Output the [x, y] coordinate of the center of the cell containing the given text.  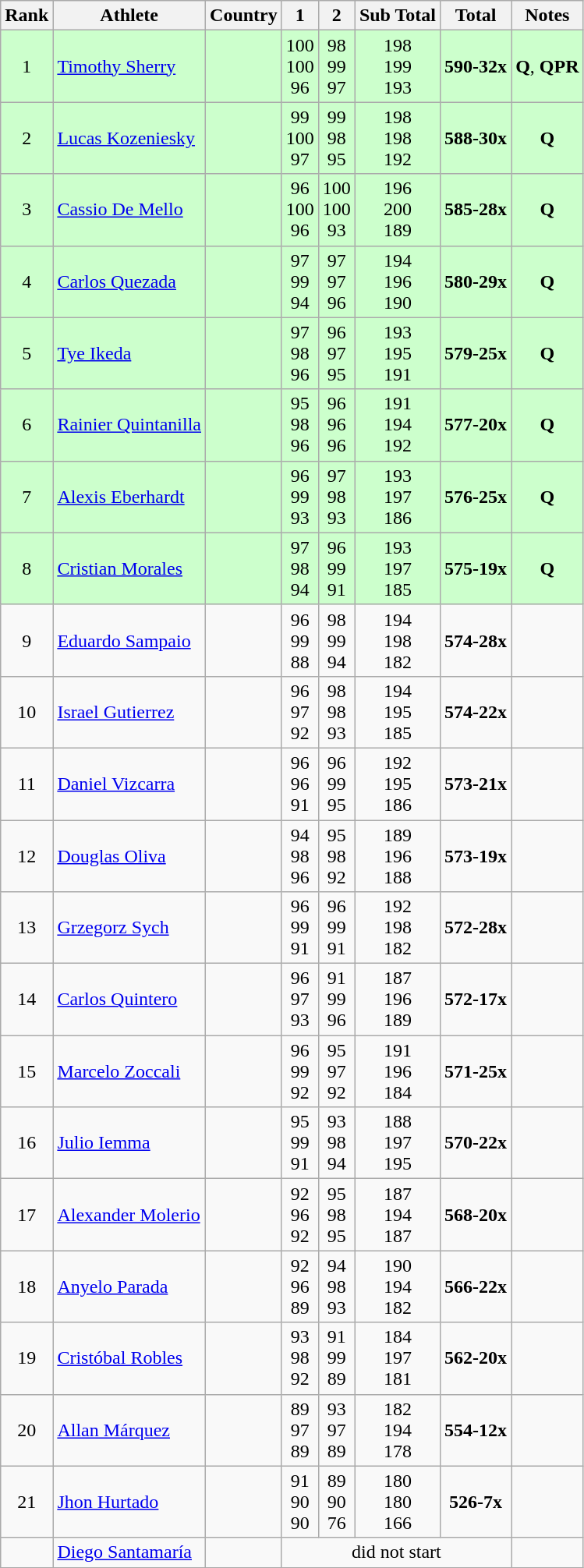
949896 [299, 856]
Anyelo Parada [129, 1287]
969792 [299, 712]
919090 [299, 1502]
194195185 [398, 712]
Julio Iemma [129, 1143]
939789 [337, 1430]
Total [476, 16]
Rank [27, 16]
16 [27, 1143]
15 [27, 1071]
568-20x [476, 1215]
939892 [299, 1358]
Rainier Quintanilla [129, 425]
Cristian Morales [129, 568]
Jhon Hurtado [129, 1502]
579-25x [476, 353]
6 [27, 425]
196200189 [398, 210]
5 [27, 353]
979893 [337, 497]
Douglas Oliva [129, 856]
573-19x [476, 856]
Tye Ikeda [129, 353]
21 [27, 1502]
192198182 [398, 928]
572-28x [476, 928]
577-20x [476, 425]
959896 [299, 425]
Carlos Quezada [129, 281]
Alexander Molerio [129, 1215]
194196190 [398, 281]
192195186 [398, 784]
989893 [337, 712]
919996 [337, 1000]
187194187 [398, 1215]
Carlos Quintero [129, 1000]
969691 [299, 784]
554-12x [476, 1430]
566-22x [476, 1287]
10 [27, 712]
193197185 [398, 568]
Alexis Eberhardt [129, 497]
Daniel Vizcarra [129, 784]
989994 [337, 640]
899076 [337, 1502]
12 [27, 856]
Israel Gutierrez [129, 712]
10010093 [337, 210]
580-29x [476, 281]
13 [27, 928]
Sub Total [398, 16]
190194182 [398, 1287]
191196184 [398, 1071]
Athlete [129, 16]
198198192 [398, 138]
18 [27, 1287]
Allan Márquez [129, 1430]
969993 [299, 497]
Diego Santamaría [129, 1552]
959892 [337, 856]
17 [27, 1215]
573-21x [476, 784]
999895 [337, 138]
979994 [299, 281]
11 [27, 784]
191194192 [398, 425]
Country [244, 16]
187196189 [398, 1000]
574-22x [476, 712]
182194178 [398, 1430]
590-32x [476, 66]
10010096 [299, 66]
Lucas Kozeniesky [129, 138]
585-28x [476, 210]
969992 [299, 1071]
Cristóbal Robles [129, 1358]
969995 [337, 784]
14 [27, 1000]
959991 [299, 1143]
194198182 [398, 640]
969795 [337, 353]
Marcelo Zoccali [129, 1071]
198199193 [398, 66]
574-28x [476, 640]
9 [27, 640]
193197186 [398, 497]
979894 [299, 568]
Grzegorz Sych [129, 928]
20 [27, 1430]
989997 [337, 66]
969696 [337, 425]
575-19x [476, 568]
949893 [337, 1287]
571-25x [476, 1071]
184197181 [398, 1358]
did not start [396, 1552]
919989 [337, 1358]
562-20x [476, 1358]
979796 [337, 281]
189196188 [398, 856]
899789 [299, 1430]
979896 [299, 353]
526-7x [476, 1502]
588-30x [476, 138]
193195191 [398, 353]
9910097 [299, 138]
Q, QPR [547, 66]
Cassio De Mello [129, 210]
969988 [299, 640]
576-25x [476, 497]
Notes [547, 16]
572-17x [476, 1000]
180180166 [398, 1502]
9610096 [299, 210]
969793 [299, 1000]
Timothy Sherry [129, 66]
939894 [337, 1143]
19 [27, 1358]
570-22x [476, 1143]
959895 [337, 1215]
959792 [337, 1071]
7 [27, 497]
3 [27, 210]
8 [27, 568]
4 [27, 281]
929692 [299, 1215]
929689 [299, 1287]
188197195 [398, 1143]
Eduardo Sampaio [129, 640]
